Search for the cell housing the specified text and yield its (x, y) center coordinate. 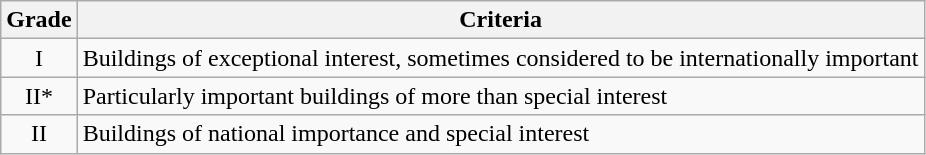
Grade (39, 20)
Particularly important buildings of more than special interest (500, 96)
II (39, 134)
Criteria (500, 20)
Buildings of exceptional interest, sometimes considered to be internationally important (500, 58)
II* (39, 96)
Buildings of national importance and special interest (500, 134)
I (39, 58)
